Extract the [X, Y] coordinate from the center of the cell holding the provided text.  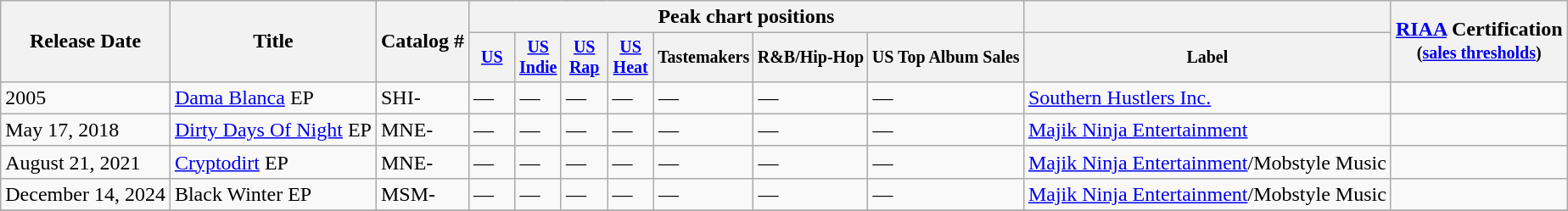
Catalog # [423, 42]
Title [273, 42]
Majik Ninja Entertainment [1207, 130]
Black Winter EP [273, 194]
Dama Blanca EP [273, 97]
US [492, 58]
SHI- [423, 97]
2005 [86, 97]
Label [1207, 58]
RIAA Certification(sales thresholds) [1479, 42]
Release Date [86, 42]
May 17, 2018 [86, 130]
Cryptodirt EP [273, 162]
Southern Hustlers Inc. [1207, 97]
US Rap [584, 58]
US Indie [538, 58]
Peak chart positions [747, 17]
Dirty Days Of Night EP [273, 130]
R&B/Hip-Hop [811, 58]
US Heat [630, 58]
US Top Album Sales [945, 58]
December 14, 2024 [86, 194]
August 21, 2021 [86, 162]
MSM- [423, 194]
Tastemakers [703, 58]
